Detect which cell encompasses the target text, then output its [X, Y] center coordinate. 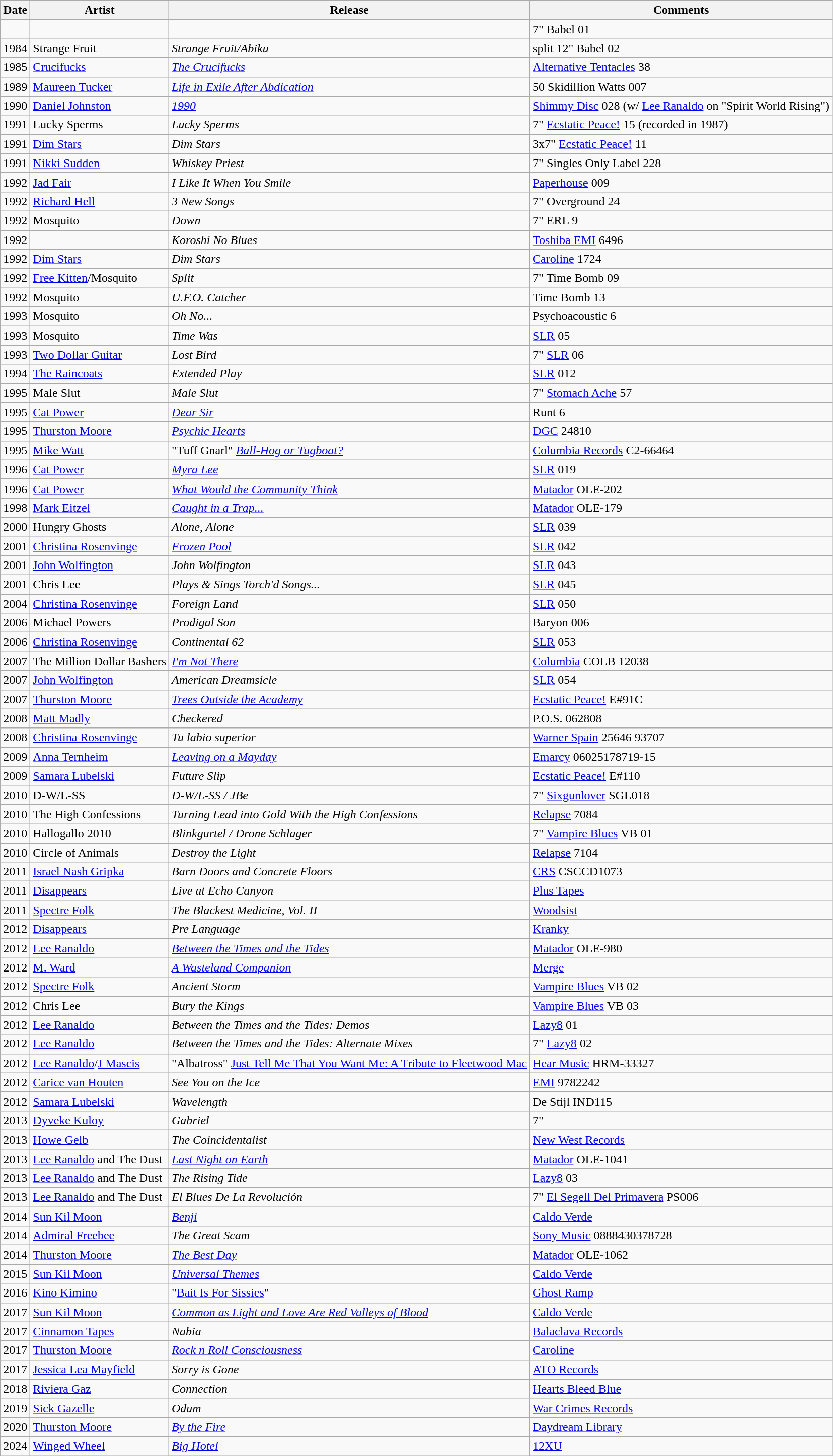
Between the Times and the Tides: Alternate Mixes [349, 1044]
The Best Day [349, 1255]
SLR 043 [681, 565]
By the Fire [349, 1427]
Lee Ranaldo/J Mascis [100, 1063]
American Dreamsicle [349, 680]
Strange Fruit/Abiku [349, 48]
2020 [15, 1427]
Whiskey Priest [349, 163]
Extended Play [349, 374]
A Wasteland Companion [349, 967]
Lost Bird [349, 355]
Runt 6 [681, 412]
Winged Wheel [100, 1446]
Plays & Sings Torch'd Songs... [349, 585]
Hungry Ghosts [100, 527]
Riviera Gaz [100, 1389]
Strange Fruit [100, 48]
Bury the Kings [349, 1006]
Time Bomb 13 [681, 297]
Matt Madly [100, 718]
Ghost Ramp [681, 1293]
Shimmy Disc 028 (w/ Lee Ranaldo on "Spirit World Rising") [681, 106]
7" Lazy8 02 [681, 1044]
SLR 045 [681, 585]
War Crimes Records [681, 1408]
Odum [349, 1408]
Maureen Tucker [100, 87]
Daydream Library [681, 1427]
Destroy the Light [349, 853]
Between the Times and the Tides [349, 948]
Israel Nash Gripka [100, 872]
Barn Doors and Concrete Floors [349, 872]
The Coincidentalist [349, 1140]
Benji [349, 1217]
Jessica Lea Mayfield [100, 1369]
Date [15, 10]
New West Records [681, 1140]
Michael Powers [100, 623]
Lazy8 03 [681, 1178]
Koroshi No Blues [349, 240]
2018 [15, 1389]
Myra Lee [349, 469]
Dyveke Kuloy [100, 1120]
Alternative Tentacles 38 [681, 67]
2024 [15, 1446]
Last Night on Earth [349, 1159]
Daniel Johnston [100, 106]
Relapse 7084 [681, 814]
Matador OLE-202 [681, 489]
SLR 019 [681, 469]
SLR 039 [681, 527]
SLR 042 [681, 546]
Turning Lead into Gold With the High Confessions [349, 814]
Comments [681, 10]
Gabriel [349, 1120]
The High Confessions [100, 814]
Matador OLE-1062 [681, 1255]
The Million Dollar Bashers [100, 661]
M. Ward [100, 967]
Mike Watt [100, 450]
Ancient Storm [349, 987]
Common as Light and Love Are Red Valleys of Blood [349, 1312]
2000 [15, 527]
Caught in a Trap... [349, 508]
Hearts Bleed Blue [681, 1389]
Caroline [681, 1350]
Life in Exile After Abdication [349, 87]
Hallogallo 2010 [100, 833]
Connection [349, 1389]
Matador OLE-179 [681, 508]
Trees Outside the Academy [349, 699]
Columbia Records C2-66464 [681, 450]
7" ERL 9 [681, 220]
7" Ecstatic Peace! 15 (recorded in 1987) [681, 125]
2016 [15, 1293]
Plus Tapes [681, 891]
7" Sixgunlover SGL018 [681, 795]
Balaclava Records [681, 1331]
Columbia COLB 12038 [681, 661]
Emarcy 06025178719-15 [681, 757]
Pre Language [349, 929]
Dear Sir [349, 412]
"Tuff Gnarl" Ball-Hog or Tugboat? [349, 450]
SLR 050 [681, 604]
Crucifucks [100, 67]
3 New Songs [349, 201]
Tu labio superior [349, 738]
What Would the Community Think [349, 489]
Vampire Blues VB 03 [681, 1006]
Circle of Animals [100, 853]
Sony Music 0888430378728 [681, 1236]
Howe Gelb [100, 1140]
Future Slip [349, 776]
Carice van Houten [100, 1082]
Psychoacoustic 6 [681, 316]
Alone, Alone [349, 527]
SLR 054 [681, 680]
Down [349, 220]
Matador OLE-1041 [681, 1159]
1985 [15, 67]
Anna Ternheim [100, 757]
Prodigal Son [349, 623]
SLR 012 [681, 374]
The Rising Tide [349, 1178]
Sorry is Gone [349, 1369]
El Blues De La Revolución [349, 1197]
Hear Music HRM-33327 [681, 1063]
Kranky [681, 929]
Continental 62 [349, 642]
Sick Gazelle [100, 1408]
Cinnamon Tapes [100, 1331]
7" Babel 01 [681, 29]
Kino Kimino [100, 1293]
Foreign Land [349, 604]
De Stijl IND115 [681, 1101]
Checkered [349, 718]
Split [349, 278]
Paperhouse 009 [681, 182]
Nikki Sudden [100, 163]
7" [681, 1120]
I'm Not There [349, 661]
CRS CSCCD1073 [681, 872]
Big Hotel [349, 1446]
7" Overground 24 [681, 201]
Live at Echo Canyon [349, 891]
SLR 05 [681, 336]
Universal Themes [349, 1274]
Psychic Hearts [349, 431]
"Bait Is For Sissies" [349, 1293]
The Crucifucks [349, 67]
P.O.S. 062808 [681, 718]
Warner Spain 25646 93707 [681, 738]
Frozen Pool [349, 546]
7" Singles Only Label 228 [681, 163]
The Great Scam [349, 1236]
Release [349, 10]
See You on the Ice [349, 1082]
1998 [15, 508]
D-W/L-SS [100, 795]
Mark Eitzel [100, 508]
Merge [681, 967]
Richard Hell [100, 201]
1994 [15, 374]
Woodsist [681, 910]
Relapse 7104 [681, 853]
Baryon 006 [681, 623]
7" El Segell Del Primavera PS006 [681, 1197]
1984 [15, 48]
Artist [100, 10]
50 Skidillion Watts 007 [681, 87]
DGC 24810 [681, 431]
7" Time Bomb 09 [681, 278]
2019 [15, 1408]
2004 [15, 604]
7" Stomach Ache 57 [681, 393]
3x7" Ecstatic Peace! 11 [681, 144]
Blinkgurtel / Drone Schlager [349, 833]
The Blackest Medicine, Vol. II [349, 910]
7" Vampire Blues VB 01 [681, 833]
split 12" Babel 02 [681, 48]
SLR 053 [681, 642]
7" SLR 06 [681, 355]
Between the Times and the Tides: Demos [349, 1025]
Time Was [349, 336]
Leaving on a Mayday [349, 757]
Two Dollar Guitar [100, 355]
D-W/L-SS / JBe [349, 795]
Caroline 1724 [681, 259]
ATO Records [681, 1369]
Oh No... [349, 316]
The Raincoats [100, 374]
Vampire Blues VB 02 [681, 987]
I Like It When You Smile [349, 182]
12XU [681, 1446]
EMI 9782242 [681, 1082]
Ecstatic Peace! E#110 [681, 776]
Free Kitten/Mosquito [100, 278]
Rock n Roll Consciousness [349, 1350]
U.F.O. Catcher [349, 297]
"Albatross" Just Tell Me That You Want Me: A Tribute to Fleetwood Mac [349, 1063]
1989 [15, 87]
Toshiba EMI 6496 [681, 240]
Nabia [349, 1331]
Admiral Freebee [100, 1236]
2015 [15, 1274]
Wavelength [349, 1101]
Jad Fair [100, 182]
Ecstatic Peace! E#91C [681, 699]
Lazy8 01 [681, 1025]
Matador OLE-980 [681, 948]
